Identify which cell holds the provided text, then report its (X, Y) central coordinate. 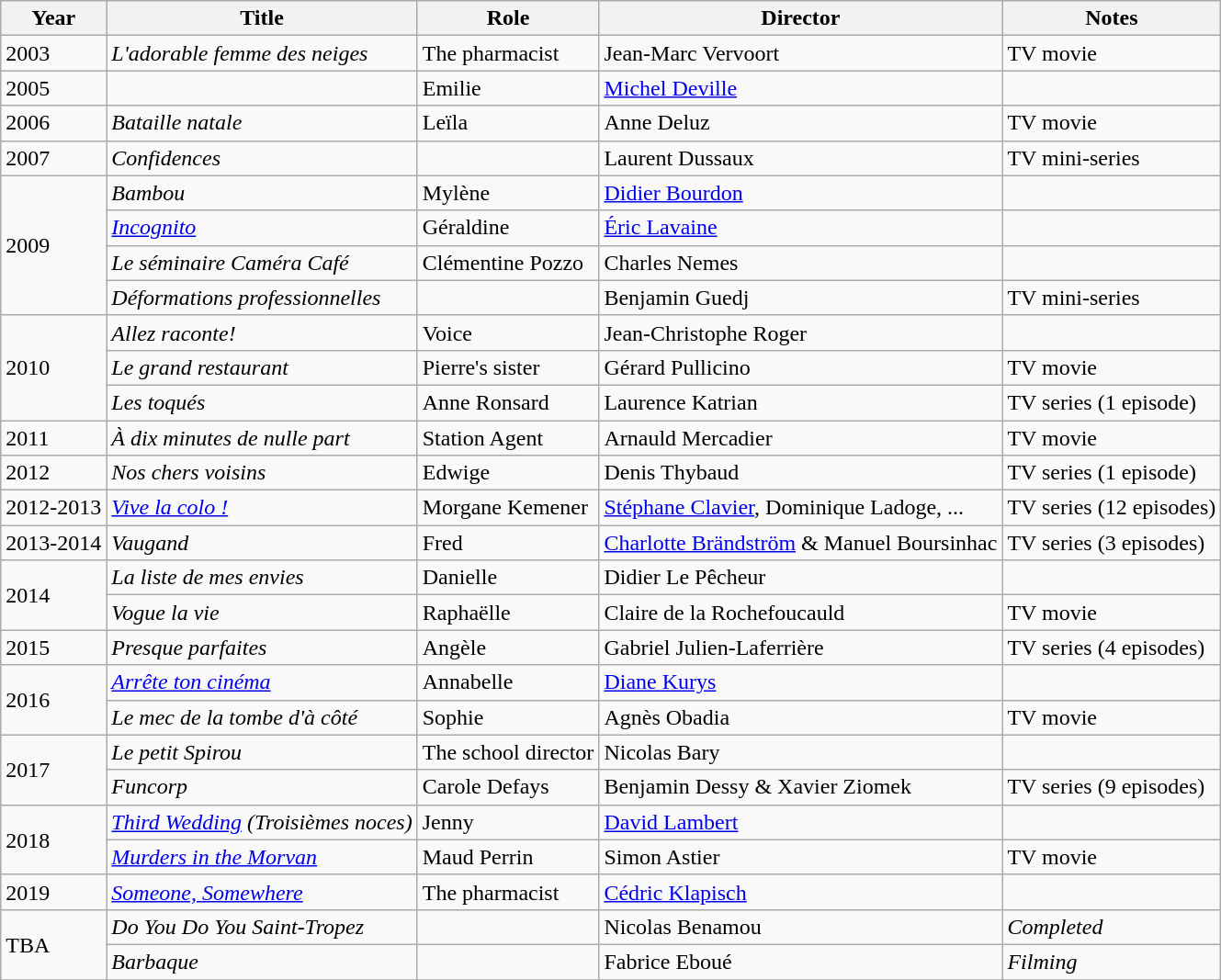
Anne Deluz (801, 123)
Les toqués (262, 402)
Annabelle (508, 682)
Cédric Klapisch (801, 892)
Vogue la vie (262, 613)
TV series (3 episodes) (1112, 543)
Benjamin Dessy & Xavier Ziomek (801, 787)
TBA (53, 944)
2006 (53, 123)
Carole Defays (508, 787)
Allez raconte! (262, 332)
TV series (4 episodes) (1112, 648)
2013-2014 (53, 543)
Le grand restaurant (262, 367)
Station Agent (508, 438)
Clémentine Pozzo (508, 263)
Role (508, 18)
2010 (53, 367)
Notes (1112, 18)
2015 (53, 648)
The school director (508, 752)
Nicolas Bary (801, 752)
La liste de mes envies (262, 578)
Funcorp (262, 787)
Murders in the Morvan (262, 857)
Sophie (508, 717)
Benjamin Guedj (801, 298)
Bambou (262, 193)
Le petit Spirou (262, 752)
Arrête ton cinéma (262, 682)
Gabriel Julien-Laferrière (801, 648)
Completed (1112, 927)
Mylène (508, 193)
Anne Ronsard (508, 402)
Leïla (508, 123)
Laurent Dussaux (801, 158)
À dix minutes de nulle part (262, 438)
Arnauld Mercadier (801, 438)
Jean-Christophe Roger (801, 332)
2003 (53, 53)
Presque parfaites (262, 648)
Barbaque (262, 962)
Didier Le Pêcheur (801, 578)
Gérard Pullicino (801, 367)
2014 (53, 595)
Éric Lavaine (801, 228)
Géraldine (508, 228)
Denis Thybaud (801, 473)
Someone, Somewhere (262, 892)
2016 (53, 700)
2009 (53, 245)
Voice (508, 332)
Nicolas Benamou (801, 927)
Year (53, 18)
Title (262, 18)
Third Wedding (Troisièmes noces) (262, 822)
David Lambert (801, 822)
Morgane Kemener (508, 508)
Le séminaire Caméra Café (262, 263)
Le mec de la tombe d'à côté (262, 717)
Jenny (508, 822)
Fred (508, 543)
2007 (53, 158)
Fabrice Eboué (801, 962)
Danielle (508, 578)
Incognito (262, 228)
L'adorable femme des neiges (262, 53)
2012 (53, 473)
2012-2013 (53, 508)
Vaugand (262, 543)
Nos chers voisins (262, 473)
Jean-Marc Vervoort (801, 53)
Didier Bourdon (801, 193)
Filming (1112, 962)
Director (801, 18)
Vive la colo ! (262, 508)
TV series (9 episodes) (1112, 787)
Claire de la Rochefoucauld (801, 613)
Laurence Katrian (801, 402)
2018 (53, 839)
2019 (53, 892)
Diane Kurys (801, 682)
Pierre's sister (508, 367)
Charlotte Brändström & Manuel Boursinhac (801, 543)
Maud Perrin (508, 857)
Agnès Obadia (801, 717)
Stéphane Clavier, Dominique Ladoge, ... (801, 508)
Raphaëlle (508, 613)
Confidences (262, 158)
2011 (53, 438)
Do You Do You Saint-Tropez (262, 927)
TV series (12 episodes) (1112, 508)
Bataille natale (262, 123)
Emilie (508, 88)
Angèle (508, 648)
2017 (53, 770)
2005 (53, 88)
Edwige (508, 473)
Charles Nemes (801, 263)
Simon Astier (801, 857)
Michel Deville (801, 88)
Déformations professionnelles (262, 298)
